Return (X, Y) of the center of cell containing provided text 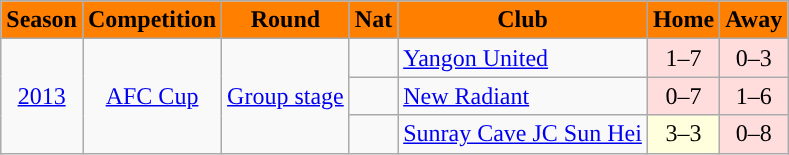
Sunray Cave JC Sun Hei (523, 134)
Yangon United (523, 58)
AFC Cup (152, 96)
0–3 (754, 58)
0–7 (683, 96)
3–3 (683, 134)
1–6 (754, 96)
2013 (42, 96)
Home (683, 20)
Season (42, 20)
Away (754, 20)
1–7 (683, 58)
Round (286, 20)
0–8 (754, 134)
Nat (373, 20)
Group stage (286, 96)
New Radiant (523, 96)
Competition (152, 20)
Club (523, 20)
